Extract the [x, y] coordinate from the center of the cell holding the provided text.  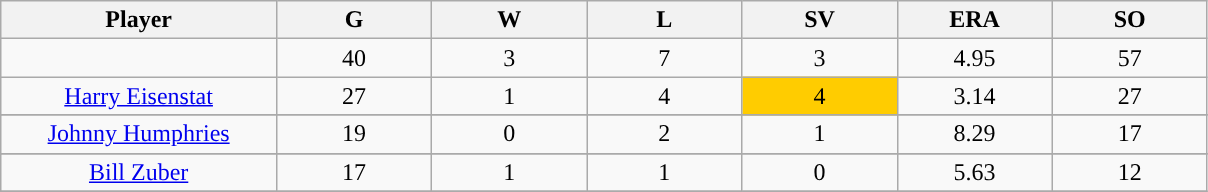
G [354, 20]
SV [820, 20]
L [664, 20]
W [510, 20]
4.95 [974, 58]
ERA [974, 20]
12 [1130, 172]
Harry Eisenstat [139, 96]
5.63 [974, 172]
Player [139, 20]
19 [354, 134]
Johnny Humphries [139, 134]
Bill Zuber [139, 172]
57 [1130, 58]
3.14 [974, 96]
8.29 [974, 134]
7 [664, 58]
40 [354, 58]
2 [664, 134]
SO [1130, 20]
